For the text-containing cell, return its midpoint in [X, Y] coordinate format. 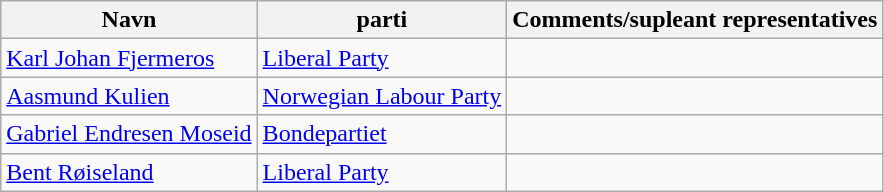
Bent Røiseland [129, 172]
Comments/supleant representatives [695, 20]
Navn [129, 20]
Gabriel Endresen Moseid [129, 134]
Norwegian Labour Party [382, 96]
Aasmund Kulien [129, 96]
parti [382, 20]
Karl Johan Fjermeros [129, 58]
Bondepartiet [382, 134]
